Search for the cell housing the specified text and yield its (X, Y) center coordinate. 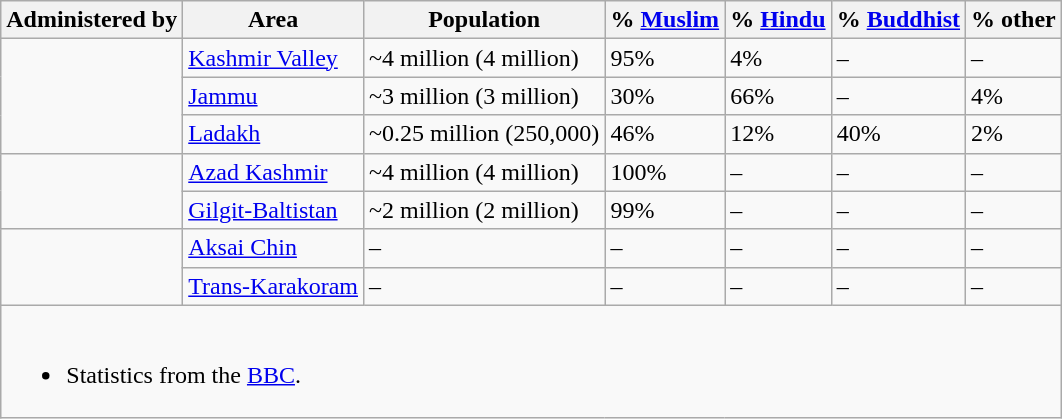
% other (1014, 20)
~2 million (2 million) (484, 210)
Population (484, 20)
Kashmir Valley (274, 58)
95% (665, 58)
99% (665, 210)
~3 million (3 million) (484, 96)
~0.25 million (250,000) (484, 134)
Statistics from the BBC. (532, 362)
Administered by (92, 20)
Aksai Chin (274, 248)
Jammu (274, 96)
Area (274, 20)
2% (1014, 134)
Ladakh (274, 134)
66% (778, 96)
Trans-Karakoram (274, 286)
46% (665, 134)
% Muslim (665, 20)
12% (778, 134)
% Buddhist (898, 20)
30% (665, 96)
100% (665, 172)
40% (898, 134)
% Hindu (778, 20)
Gilgit-Baltistan (274, 210)
Azad Kashmir (274, 172)
